Provide the (X, Y) coordinate of the cell's center where the given text is located.  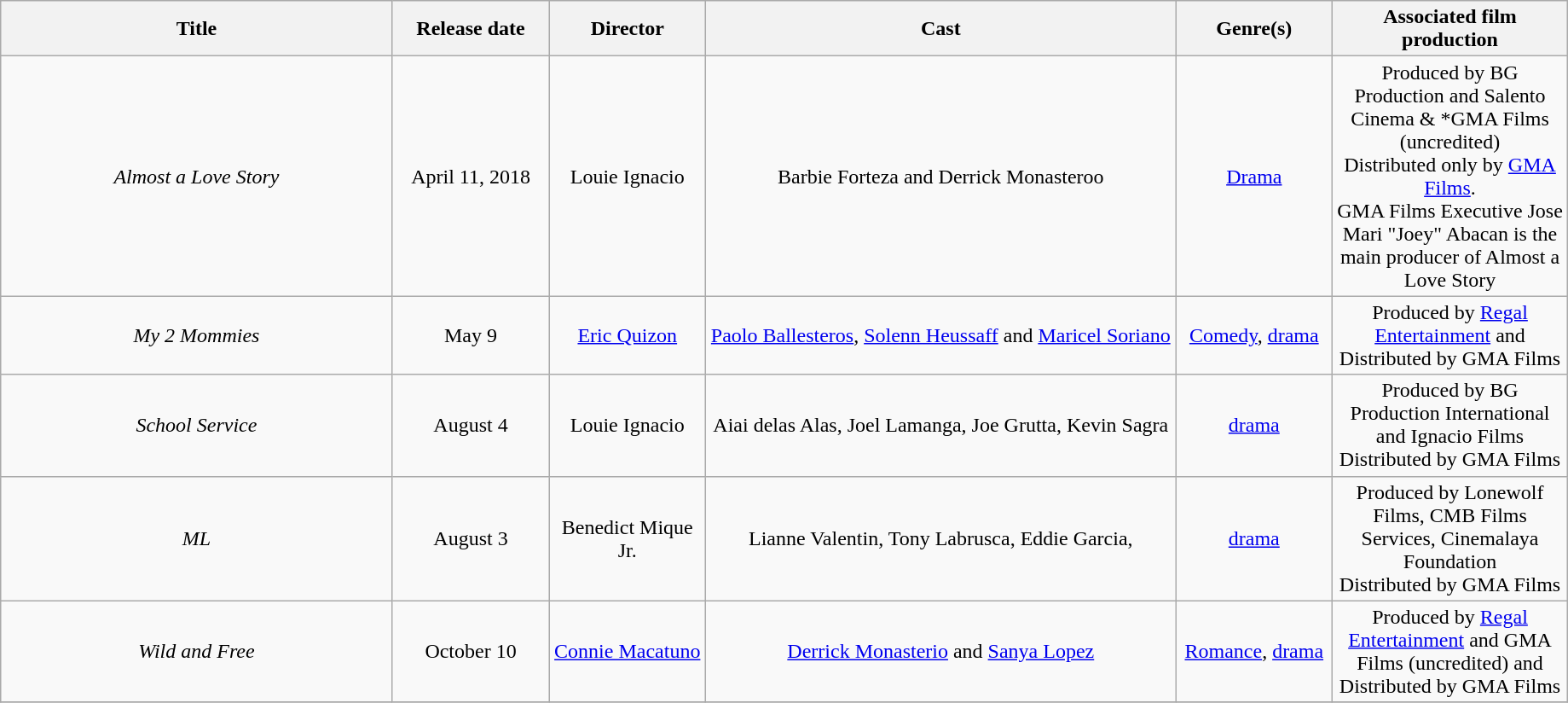
August 3 (471, 538)
Produced by Lonewolf Films, CMB Films Services, Cinemalaya FoundationDistributed by GMA Films (1450, 538)
Connie Macatuno (628, 652)
Wild and Free (196, 652)
Cast (941, 29)
August 4 (471, 425)
Comedy, drama (1254, 335)
Lianne Valentin, Tony Labrusca, Eddie Garcia, (941, 538)
Paolo Ballesteros, Solenn Heussaff and Maricel Soriano (941, 335)
Produced by Regal Entertainment and GMA Films (uncredited) and Distributed by GMA Films (1450, 652)
October 10 (471, 652)
Genre(s) (1254, 29)
School Service (196, 425)
Release date (471, 29)
Romance, drama (1254, 652)
Eric Quizon (628, 335)
Director (628, 29)
Almost a Love Story (196, 176)
May 9 (471, 335)
My 2 Mommies (196, 335)
Barbie Forteza and Derrick Monasteroo (941, 176)
Produced by BG Production International and Ignacio FilmsDistributed by GMA Films (1450, 425)
Associated film production (1450, 29)
April 11, 2018 (471, 176)
Benedict Mique Jr. (628, 538)
Produced by Regal Entertainment and Distributed by GMA Films (1450, 335)
Drama (1254, 176)
Derrick Monasterio and Sanya Lopez (941, 652)
ML (196, 538)
Title (196, 29)
Aiai delas Alas, Joel Lamanga, Joe Grutta, Kevin Sagra (941, 425)
